Provide the [X, Y] coordinate of the cell's center where the given text is located.  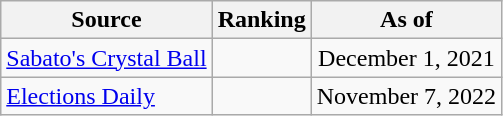
November 7, 2022 [406, 96]
Ranking [262, 20]
December 1, 2021 [406, 58]
Sabato's Crystal Ball [106, 58]
Source [106, 20]
As of [406, 20]
Elections Daily [106, 96]
